Detect which cell encompasses the target text, then output its [x, y] center coordinate. 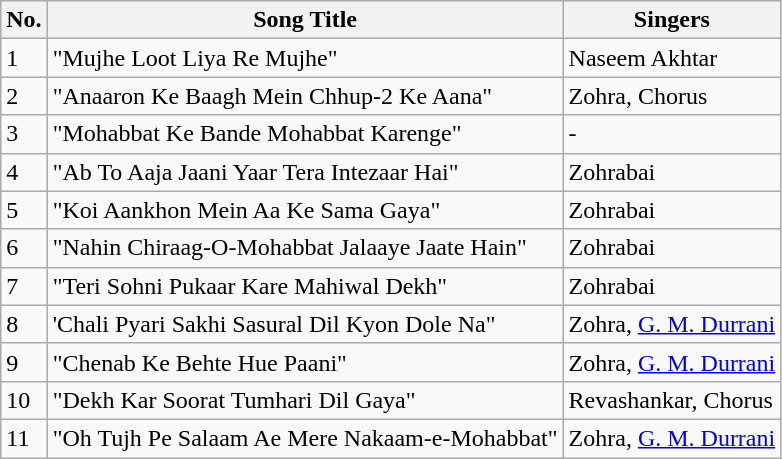
4 [24, 172]
"Koi Aankhon Mein Aa Ke Sama Gaya" [305, 210]
6 [24, 248]
"Teri Sohni Pukaar Kare Mahiwal Dekh" [305, 286]
5 [24, 210]
"Nahin Chiraag-O-Mohabbat Jalaaye Jaate Hain" [305, 248]
2 [24, 96]
"Mujhe Loot Liya Re Mujhe" [305, 58]
9 [24, 362]
"Chenab Ke Behte Hue Paani" [305, 362]
"Oh Tujh Pe Salaam Ae Mere Nakaam-e-Mohabbat" [305, 438]
Singers [672, 20]
"Ab To Aaja Jaani Yaar Tera Intezaar Hai" [305, 172]
"Dekh Kar Soorat Tumhari Dil Gaya" [305, 400]
11 [24, 438]
"Anaaron Ke Baagh Mein Chhup-2 Ke Aana" [305, 96]
- [672, 134]
7 [24, 286]
'Chali Pyari Sakhi Sasural Dil Kyon Dole Na" [305, 324]
No. [24, 20]
Revashankar, Chorus [672, 400]
8 [24, 324]
Naseem Akhtar [672, 58]
3 [24, 134]
Zohra, Chorus [672, 96]
1 [24, 58]
Song Title [305, 20]
"Mohabbat Ke Bande Mohabbat Karenge" [305, 134]
10 [24, 400]
